Search for the cell housing the specified text and yield its (x, y) center coordinate. 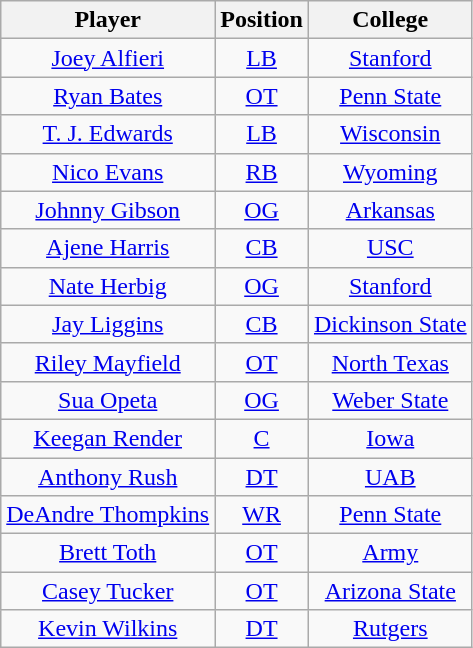
Kevin Wilkins (108, 629)
C (262, 438)
Dickinson State (390, 324)
Arizona State (390, 591)
Sua Opeta (108, 400)
Ryan Bates (108, 96)
Weber State (390, 400)
College (390, 20)
Riley Mayfield (108, 362)
USC (390, 248)
UAB (390, 477)
Wisconsin (390, 134)
Ajene Harris (108, 248)
T. J. Edwards (108, 134)
Anthony Rush (108, 477)
Player (108, 20)
Jay Liggins (108, 324)
Brett Toth (108, 553)
Wyoming (390, 172)
DeAndre Thompkins (108, 515)
Joey Alfieri (108, 58)
North Texas (390, 362)
WR (262, 515)
Arkansas (390, 210)
Position (262, 20)
Nate Herbig (108, 286)
Keegan Render (108, 438)
Army (390, 553)
Nico Evans (108, 172)
Iowa (390, 438)
Johnny Gibson (108, 210)
RB (262, 172)
Casey Tucker (108, 591)
Rutgers (390, 629)
